Output the (x, y) coordinate of the center of the cell containing the given text.  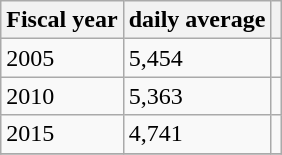
4,741 (197, 134)
2010 (62, 96)
2015 (62, 134)
2005 (62, 58)
daily average (197, 20)
5,454 (197, 58)
5,363 (197, 96)
Fiscal year (62, 20)
